For the text-containing cell, return its midpoint in [X, Y] coordinate format. 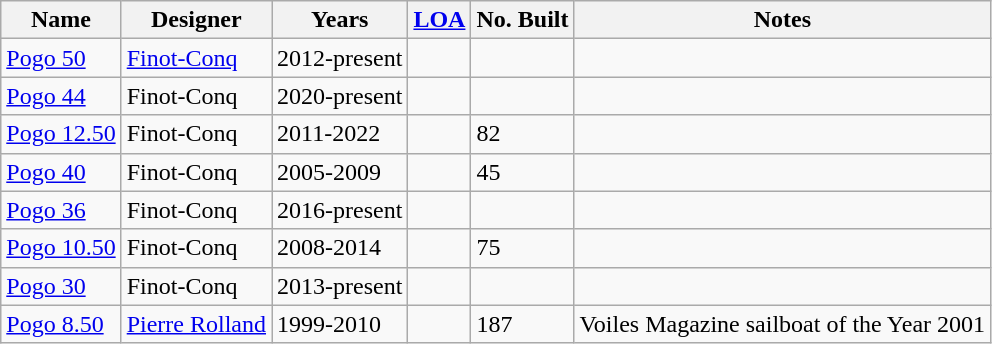
Pogo 12.50 [61, 134]
45 [522, 172]
2005-2009 [340, 172]
2013-present [340, 286]
Voiles Magazine sailboat of the Year 2001 [782, 324]
Pogo 30 [61, 286]
82 [522, 134]
Pogo 50 [61, 58]
LOA [440, 20]
75 [522, 248]
Pogo 10.50 [61, 248]
1999-2010 [340, 324]
Years [340, 20]
2012-present [340, 58]
Pogo 8.50 [61, 324]
Pierre Rolland [196, 324]
2011-2022 [340, 134]
187 [522, 324]
2016-present [340, 210]
Designer [196, 20]
No. Built [522, 20]
2008-2014 [340, 248]
Name [61, 20]
Pogo 40 [61, 172]
Pogo 44 [61, 96]
2020-present [340, 96]
Pogo 36 [61, 210]
Notes [782, 20]
